Provide the [x, y] coordinate of the cell's center where the given text is located.  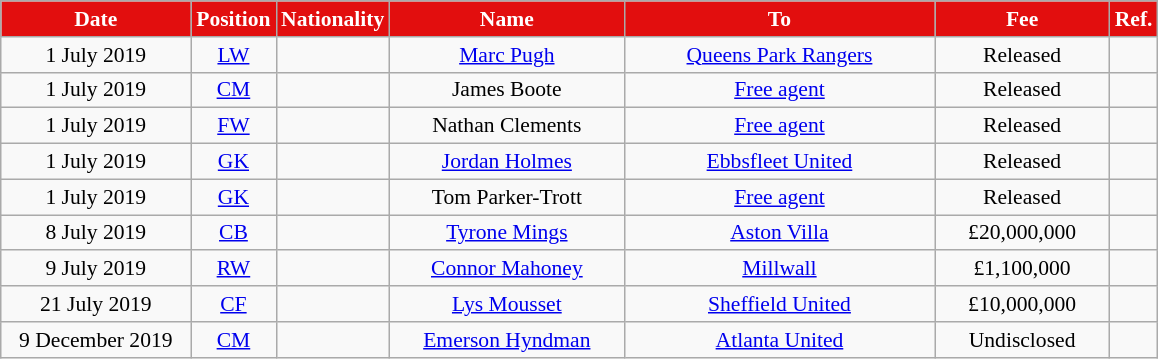
Sheffield United [779, 304]
9 December 2019 [96, 340]
Aston Villa [779, 233]
FW [234, 126]
CF [234, 304]
Millwall [779, 269]
Tyrone Mings [506, 233]
Tom Parker-Trott [506, 197]
£10,000,000 [1022, 304]
Atlanta United [779, 340]
Position [234, 19]
Jordan Holmes [506, 162]
Marc Pugh [506, 55]
Queens Park Rangers [779, 55]
Nathan Clements [506, 126]
Date [96, 19]
James Boote [506, 90]
To [779, 19]
£20,000,000 [1022, 233]
Nationality [332, 19]
Ebbsfleet United [779, 162]
Lys Mousset [506, 304]
9 July 2019 [96, 269]
Undisclosed [1022, 340]
Connor Mahoney [506, 269]
RW [234, 269]
LW [234, 55]
Ref. [1134, 19]
CB [234, 233]
Name [506, 19]
Emerson Hyndman [506, 340]
£1,100,000 [1022, 269]
8 July 2019 [96, 233]
21 July 2019 [96, 304]
Fee [1022, 19]
